Return [x, y] of the center of cell containing provided text 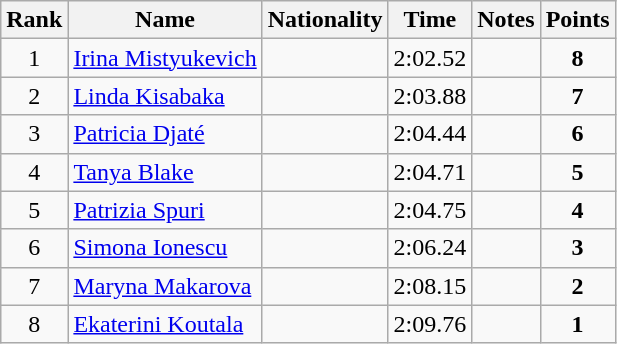
Time [430, 20]
2:08.15 [430, 286]
Rank [34, 20]
2:04.71 [430, 172]
2:04.75 [430, 210]
Linda Kisabaka [165, 96]
Ekaterini Koutala [165, 324]
Name [165, 20]
2:02.52 [430, 58]
2:09.76 [430, 324]
Maryna Makarova [165, 286]
Notes [506, 20]
Simona Ionescu [165, 248]
2:06.24 [430, 248]
Patricia Djaté [165, 134]
Tanya Blake [165, 172]
2:03.88 [430, 96]
2:04.44 [430, 134]
Nationality [325, 20]
Patrizia Spuri [165, 210]
Irina Mistyukevich [165, 58]
Points [578, 20]
